Provide the [x, y] coordinate of the cell's center where the given text is located.  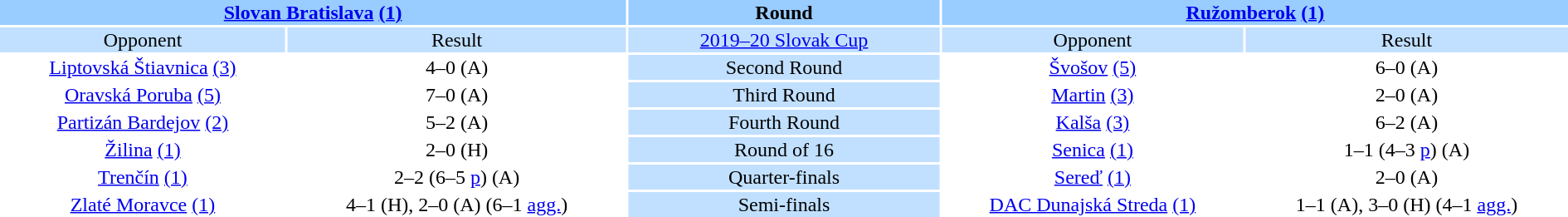
2–2 (6–5 p) (A) [456, 177]
Partizán Bardejov (2) [143, 122]
Kalša (3) [1093, 122]
Slovan Bratislava (1) [313, 12]
1–1 (A), 3–0 (H) (4–1 agg.) [1407, 205]
Zlaté Moravce (1) [143, 205]
Third Round [784, 95]
2019–20 Slovak Cup [784, 40]
6–2 (A) [1407, 122]
Senica (1) [1093, 150]
4–0 (A) [456, 67]
Švošov (5) [1093, 67]
Fourth Round [784, 122]
Sereď (1) [1093, 177]
2–0 (H) [456, 150]
Liptovská Štiavnica (3) [143, 67]
4–1 (H), 2–0 (A) (6–1 agg.) [456, 205]
Round of 16 [784, 150]
Oravská Poruba (5) [143, 95]
7–0 (A) [456, 95]
Ružomberok (1) [1255, 12]
Second Round [784, 67]
6–0 (A) [1407, 67]
Trenčín (1) [143, 177]
Martin (3) [1093, 95]
5–2 (A) [456, 122]
Round [784, 12]
DAC Dunajská Streda (1) [1093, 205]
Semi-finals [784, 205]
Žilina (1) [143, 150]
1–1 (4–3 p) (A) [1407, 150]
Quarter-finals [784, 177]
